Locate the cell with the specified text and output its (x, y) center coordinate. 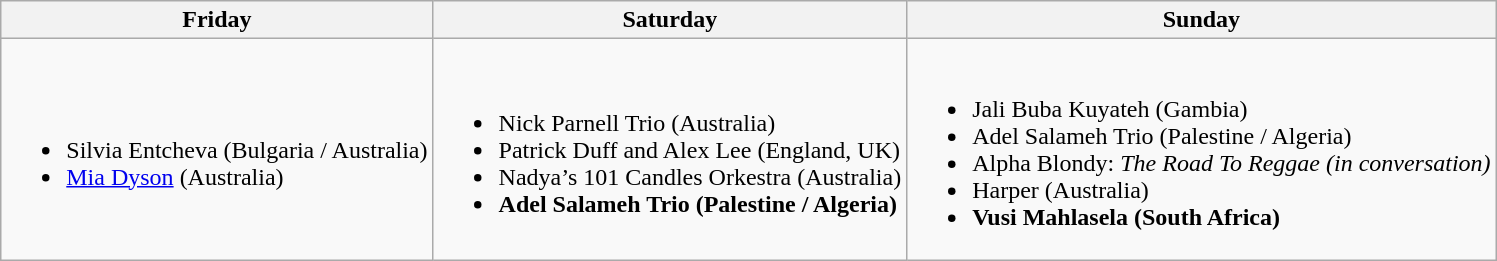
Saturday (670, 20)
Friday (217, 20)
Nick Parnell Trio (Australia)Patrick Duff and Alex Lee (England, UK)Nadya’s 101 Candles Orkestra (Australia)Adel Salameh Trio (Palestine / Algeria) (670, 150)
Sunday (1202, 20)
Silvia Entcheva (Bulgaria / Australia)Mia Dyson (Australia) (217, 150)
